Return the [x, y] coordinate for the center point of the cell that contains the specified text.  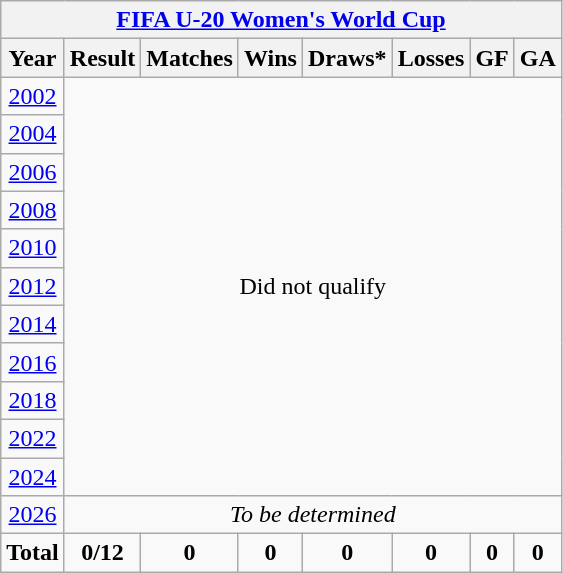
2022 [33, 438]
2016 [33, 362]
Did not qualify [312, 286]
2004 [33, 134]
2014 [33, 324]
2024 [33, 477]
Result [102, 58]
FIFA U-20 Women's World Cup [282, 20]
2002 [33, 96]
Wins [270, 58]
Draws* [347, 58]
2012 [33, 286]
Total [33, 553]
2010 [33, 248]
Year [33, 58]
2026 [33, 515]
GA [538, 58]
Matches [190, 58]
To be determined [312, 515]
0/12 [102, 553]
2008 [33, 210]
Losses [431, 58]
2006 [33, 172]
GF [492, 58]
2018 [33, 400]
